Extract the (X, Y) coordinate from the center of the cell holding the provided text.  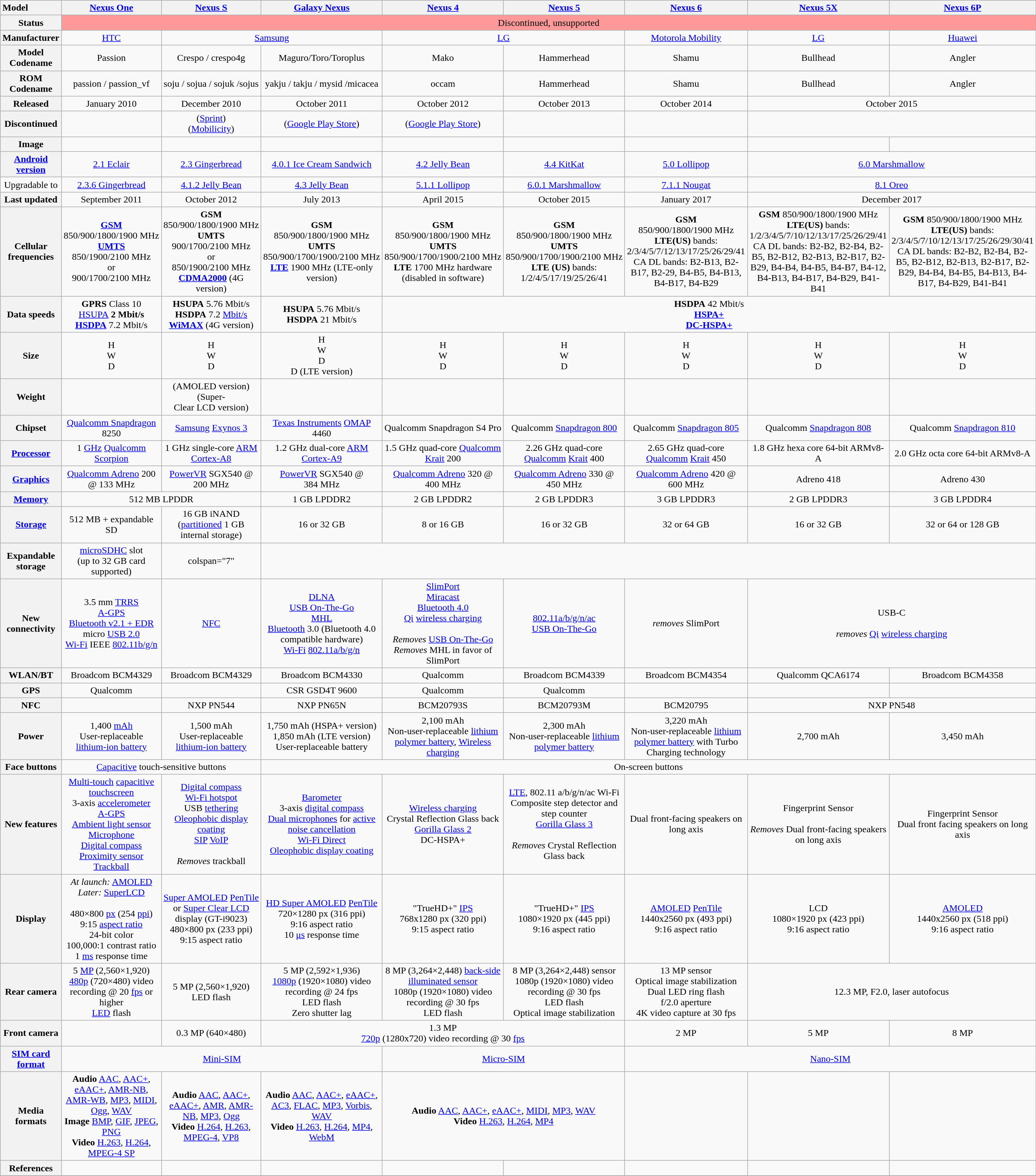
32 or 64 GB (686, 525)
Fingerprint SensorRemoves Dual front-facing speakers on long axis (818, 824)
12.3 MP, F2.0, laser autofocus (892, 992)
8 MP (3,264×2,448) back-side illuminated sensor1080p (1920×1080) video recording @ 30 fpsLED flash (443, 992)
Motorola Mobility (686, 38)
1.3 MP720p (1280x720) video recording @ 30 fps (442, 1034)
Image (31, 144)
13 MP sensorOptical image stabilizationDual LED ring flashf/2.0 aperture4K video capture at 30 fps (686, 992)
GSM 850/900/1800/1900 MHzUMTS 900/1700/2100 MHzor850/1900/2100 MHzCDMA2000 (4G version) (211, 251)
Adreno 430 (963, 479)
Qualcomm Snapdragon S4 Pro (443, 428)
4.0.1 Ice Cream Sandwich (322, 164)
Micro-SIM (504, 1059)
1,500 mAhUser-replaceable lithium-ion battery (211, 736)
Released (31, 104)
Storage (31, 525)
512 MB LPDDR (162, 499)
Qualcomm Adreno 330 @ 450 MHz (564, 479)
Galaxy Nexus (322, 8)
4.1.2 Jelly Bean (211, 184)
Barometer3-axis digital compassDual microphones for active noise cancellationWi-Fi DirectOleophobic display coating (322, 824)
Broadcom BCM4354 (686, 675)
WLAN/BT (31, 675)
PowerVR SGX540 @ 200 MHz (211, 479)
Dual front-facing speakers on long axis (686, 824)
8 MP (3,264×2,448) sensor1080p (1920×1080) video recording @ 30 fpsLED flashOptical image stabilization (564, 992)
NXP PN544 (211, 705)
December 2010 (211, 104)
16 GB iNAND(partitioned 1 GB internal storage) (211, 525)
Audio AAC, AAC+, eAAC+, MIDI, MP3, WAVVideo H.263, H.264, MP4 (504, 1116)
removes SlimPort (686, 623)
8 or 16 GB (443, 525)
Face buttons (31, 767)
Power (31, 736)
Upgradable to (31, 184)
January 2017 (686, 199)
1.5 GHz quad-core Qualcomm Krait 200 (443, 454)
5 MP (2,560×1,920)LED flash (211, 992)
512 MB + expandable SD (111, 525)
Nexus 5 (564, 8)
Size (31, 356)
GPRS Class 10HSUPA 2 Mbit/sHSDPA 7.2 Mbit/s (111, 314)
5 MP (2,592×1,936)1080p (1920×1080) video recording @ 24 fpsLED flashZero shutter lag (322, 992)
ROM Codename (31, 83)
HSDPA 42 Mbit/sHSPA+DC-HSPA+ (709, 314)
Cellular frequencies (31, 251)
NXP PN548 (892, 705)
microSDHC slot(up to 32 GB card supported) (111, 561)
Discontinued (31, 124)
8.1 Oreo (892, 184)
Multi-touch capacitive touchscreen3-axis accelerometerA-GPSAmbient light sensorMicrophoneDigital compassProximity sensorTrackball (111, 824)
Digital compassWi-Fi hotspotUSB tetheringOleophobic display coatingSIP VoIPRemoves trackball (211, 824)
passion / passion_vf (111, 83)
Weight (31, 397)
October 2013 (564, 104)
2,100 mAhNon-user-replaceable lithium polymer battery, Wireless charging (443, 736)
Nexus 5X (818, 8)
"TrueHD+" IPS768x1280 px (320 ppi)9:15 aspect ratio (443, 919)
"TrueHD+" IPS1080×1920 px (445 ppi)9:16 aspect ratio (564, 919)
Rear camera (31, 992)
Super AMOLED PenTile or Super Clear LCD display (GT-i9023)480×800 px (233 ppi)9:15 aspect ratio (211, 919)
2.3 Gingerbread (211, 164)
Qualcomm Adreno 320 @ 400 MHz (443, 479)
BCM20795 (686, 705)
GSM 850/900/1800/1900 MHzLTE(US) bands: 2/3/4/5/7/12/13/17/25/26/29/41 CA DL bands: B2-B13, B2-B17, B2-29, B4-B5, B4-B13, B4-B17, B4-B29 (686, 251)
July 2013 (322, 199)
October 2014 (686, 104)
HSUPA 5.76 Mbit/sHSDPA 21 Mbit/s (322, 314)
1.8 GHz hexa core 64-bit ARMv8-A (818, 454)
Passion (111, 58)
LCD 1080×1920 px (423 ppi)9:16 aspect ratio (818, 919)
DLNAUSB On-The-GoMHLBluetooth 3.0 (Bluetooth 4.0 compatible hardware)Wi-Fi 802.11a/b/g/n (322, 623)
Nexus S (211, 8)
Samsung Exynos 3 (211, 428)
Audio AAC, AAC+, eAAC+, AC3, FLAC, MP3, Vorbis, WAVVideo H.263, H.264, MP4, WebM (322, 1116)
Data speeds (31, 314)
Mini-SIM (222, 1059)
April 2015 (443, 199)
NXP PN65N (322, 705)
2.3.6 Gingerbread (111, 184)
(Sprint) (Mobilicity) (211, 124)
Processor (31, 454)
AMOLED PenTile1440x2560 px (493 ppi)9:16 aspect ratio (686, 919)
SIM card format (31, 1059)
Wireless chargingCrystal Reflection Glass backGorilla Glass 2DC-HSPA+ (443, 824)
Model Codename (31, 58)
colspan="7" (211, 561)
H W D D (LTE version) (322, 356)
3,220 mAhNon-user-replaceable lithium polymer battery with Turbo Charging technology (686, 736)
Nano-SIM (830, 1059)
GSM 850/900/1800/1900 MHzUMTS 850/900/1700/1900/2100 MHzLTE 1900 MHz (LTE-only version) (322, 251)
occam (443, 83)
January 2010 (111, 104)
Front camera (31, 1034)
2,700 mAh (818, 736)
Texas Instruments OMAP 4460 (322, 428)
Qualcomm Snapdragon 808 (818, 428)
References (31, 1168)
5.1.1 Lollipop (443, 184)
1.2 GHz dual-core ARM Cortex-A9 (322, 454)
Last updated (31, 199)
SlimPortMiracastBluetooth 4.0Qi wireless chargingRemoves USB On-The-GoRemoves MHL in favor of SlimPort (443, 623)
4.3 Jelly Bean (322, 184)
4.4 KitKat (564, 164)
Fingerprint SensorDual front facing speakers on long axis (963, 824)
September 2011 (111, 199)
1 GHz Qualcomm Scorpion (111, 454)
7.1.1 Nougat (686, 184)
AMOLED1440x2560 px (518 ppi)9:16 aspect ratio (963, 919)
2 GB LPDDR2 (443, 499)
Broadcom BCM4339 (564, 675)
HD Super AMOLED PenTile720×1280 px (316 ppi)9:16 aspect ratio10 μs response time (322, 919)
Expandable storage (31, 561)
BCM20793S (443, 705)
soju / sojua / sojuk /sojus (211, 83)
Crespo / crespo4g (211, 58)
5 MP (818, 1034)
GSM 850/900/1800/1900 MHzUMTS 850/900/1700/1900/2100 MHzLTE 1700 MHz hardware (disabled in software) (443, 251)
Qualcomm Adreno 200 @ 133 MHz (111, 479)
CSR GSD4T 9600 (322, 690)
2 MP (686, 1034)
1,750 mAh (HSPA+ version)1,850 mAh (LTE version)User-replaceable battery (322, 736)
Status (31, 23)
GPS (31, 690)
1 GB LPDDR2 (322, 499)
3 GB LPDDR4 (963, 499)
Media formats (31, 1116)
October 2011 (322, 104)
Graphics (31, 479)
Qualcomm Snapdragon 810 (963, 428)
Discontinued, unsupported (549, 23)
3,450 mAh (963, 736)
Audio AAC, AAC+, eAAC+, AMR-NB, AMR-WB, MP3, MIDI, Ogg, WAV Image BMP, GIF, JPEG, PNGVideo H.263, H.264, MPEG-4 SP (111, 1116)
Maguro/Toro/Toroplus (322, 58)
Chipset (31, 428)
Qualcomm Snapdragon 800 (564, 428)
Nexus 4 (443, 8)
Capacitive touch-sensitive buttons (162, 767)
2.1 Eclair (111, 164)
Mako (443, 58)
Qualcomm QCA6174 (818, 675)
December 2017 (892, 199)
2.65 GHz quad-core Qualcomm Krait 450 (686, 454)
Qualcomm Adreno 420 @ 600 MHz (686, 479)
HSUPA 5.76 Mbit/sHSDPA 7.2 Mbit/sWiMAX (4G version) (211, 314)
GSM 850/900/1800/1900 MHzUMTS 850/1900/2100 MHzor900/1700/2100 MHz (111, 251)
3.5 mm TRRSA-GPSBluetooth v2.1 + EDRmicro USB 2.0Wi-Fi IEEE 802.11b/g/n (111, 623)
PowerVR SGX540 @ 384 MHz (322, 479)
2.0 GHz octa core 64-bit ARMv8-A (963, 454)
5.0 Lollipop (686, 164)
32 or 64 or 128 GB (963, 525)
Huawei (963, 38)
New features (31, 824)
GSM 850/900/1800/1900 MHzUMTS 850/900/1700/1900/2100 MHzLTE (US) bands: 1/2/4/5/17/19/25/26/41 (564, 251)
Nexus 6 (686, 8)
Broadcom BCM4358 (963, 675)
Samsung (271, 38)
Model (31, 8)
Nexus One (111, 8)
HTC (111, 38)
At launch: AMOLEDLater: SuperLCD480×800 px (254 ppi)9:15 aspect ratio24-bit color100,000:1 contrast ratio1 ms response time (111, 919)
Manufacturer (31, 38)
Android version (31, 164)
yakju / takju / mysid /micacea (322, 83)
1 GHz single-core ARM Cortex-A8 (211, 454)
6.0 Marshmallow (892, 164)
On-screen buttons (648, 767)
8 MP (963, 1034)
Display (31, 919)
1,400 mAhUser-replaceable lithium-ion battery (111, 736)
USB-Cremoves Qi wireless charging (892, 623)
Memory (31, 499)
2,300 mAhNon-user-replaceable lithium polymer battery (564, 736)
3 GB LPDDR3 (686, 499)
6.0.1 Marshmallow (564, 184)
Audio AAC, AAC+, eAAC+, AMR, AMR-NB, MP3, OggVideo H.264, H.263, MPEG-4, VP8 (211, 1116)
Qualcomm Snapdragon 8250 (111, 428)
Nexus 6P (963, 8)
(AMOLED version) (Super-Clear LCD version) (211, 397)
BCM20793M (564, 705)
2.26 GHz quad-core Qualcomm Krait 400 (564, 454)
Adreno 418 (818, 479)
New connectivity (31, 623)
4.2 Jelly Bean (443, 164)
802.11a/b/g/n/acUSB On-The-Go (564, 623)
Qualcomm Snapdragon 805 (686, 428)
0.3 MP (640×480) (211, 1034)
Broadcom BCM4330 (322, 675)
LTE, 802.11 a/b/g/n/ac Wi-FiComposite step detector and step counterGorilla Glass 3Removes Crystal Reflection Glass back (564, 824)
5 MP (2,560×1,920)480p (720×480) video recording @ 20 fps or higherLED flash (111, 992)
